Pinpoint the cell where the given text exists, returning its [X, Y] midpoint coordinate. 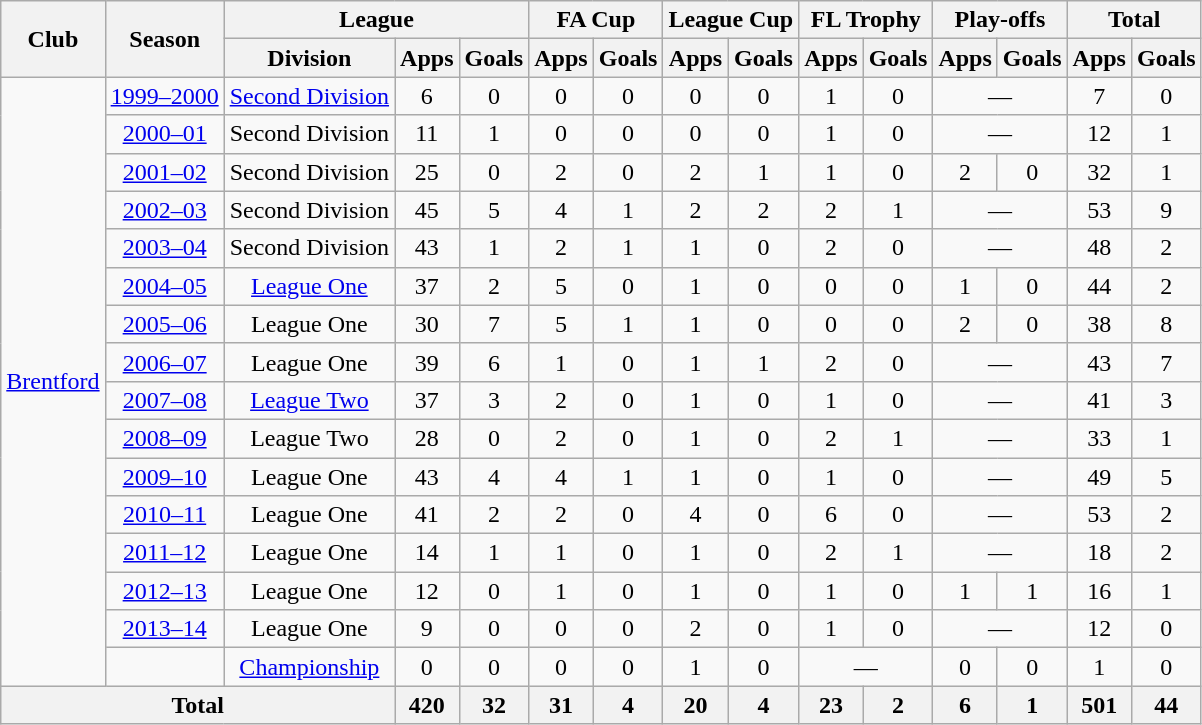
28 [427, 438]
33 [1099, 438]
45 [427, 210]
Club [53, 39]
2008–09 [164, 438]
2003–04 [164, 248]
23 [831, 705]
2001–02 [164, 172]
Play-offs [1000, 20]
501 [1099, 705]
18 [1099, 553]
2011–12 [164, 553]
16 [1099, 591]
Championship [309, 667]
25 [427, 172]
2012–13 [164, 591]
2010–11 [164, 515]
2002–03 [164, 210]
Division [309, 58]
Brentford [53, 382]
49 [1099, 477]
14 [427, 553]
30 [427, 324]
20 [696, 705]
2013–14 [164, 629]
League Cup [731, 20]
FL Trophy [866, 20]
Season [164, 39]
1999–2000 [164, 96]
420 [427, 705]
FA Cup [596, 20]
League [376, 20]
8 [1166, 324]
2006–07 [164, 362]
39 [427, 362]
2000–01 [164, 134]
31 [561, 705]
11 [427, 134]
38 [1099, 324]
2005–06 [164, 324]
2009–10 [164, 477]
2004–05 [164, 286]
48 [1099, 248]
2007–08 [164, 400]
